For the text-containing cell, return its midpoint in (X, Y) coordinate format. 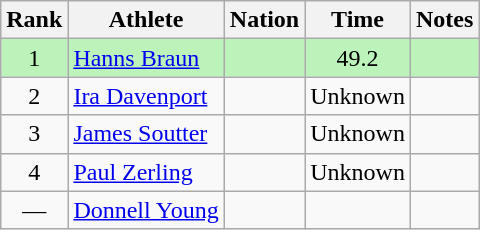
2 (34, 96)
1 (34, 58)
Hanns Braun (146, 58)
— (34, 210)
Paul Zerling (146, 172)
Ira Davenport (146, 96)
Notes (444, 20)
Rank (34, 20)
4 (34, 172)
3 (34, 134)
Donnell Young (146, 210)
49.2 (358, 58)
Nation (264, 20)
Athlete (146, 20)
James Soutter (146, 134)
Time (358, 20)
